Return the [X, Y] coordinate for the center point of the cell that contains the specified text.  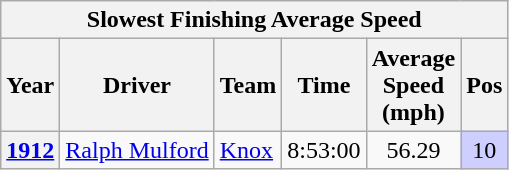
Time [324, 85]
AverageSpeed(mph) [414, 85]
10 [484, 150]
8:53:00 [324, 150]
1912 [30, 150]
Ralph Mulford [137, 150]
Pos [484, 85]
Driver [137, 85]
Team [248, 85]
Slowest Finishing Average Speed [254, 20]
Year [30, 85]
Knox [248, 150]
56.29 [414, 150]
